From the cell containing the given text, extract its center point as (X, Y) coordinate. 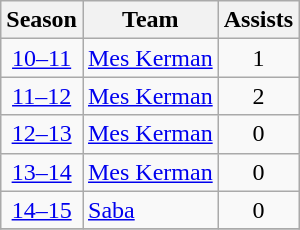
11–12 (42, 96)
Team (150, 20)
10–11 (42, 58)
Saba (150, 210)
1 (258, 58)
Season (42, 20)
14–15 (42, 210)
2 (258, 96)
13–14 (42, 172)
12–13 (42, 134)
Assists (258, 20)
